For the text-containing cell, return its midpoint in (x, y) coordinate format. 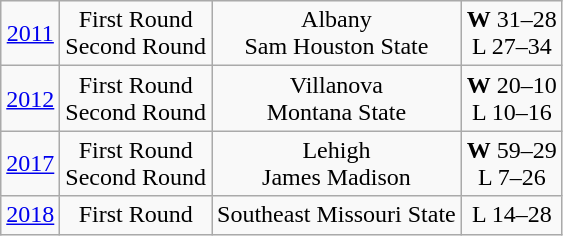
VillanovaMontana State (337, 98)
2012 (30, 98)
L 14–28 (512, 215)
First Round (136, 215)
W 59–29L 7–26 (512, 164)
Southeast Missouri State (337, 215)
W 31–28L 27–34 (512, 34)
LehighJames Madison (337, 164)
AlbanySam Houston State (337, 34)
2018 (30, 215)
W 20–10L 10–16 (512, 98)
2017 (30, 164)
2011 (30, 34)
